Locate the cell with the specified text and output its [X, Y] center coordinate. 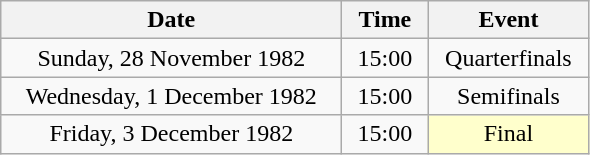
Time [385, 20]
Semifinals [508, 96]
Final [508, 134]
Date [172, 20]
Sunday, 28 November 1982 [172, 58]
Wednesday, 1 December 1982 [172, 96]
Friday, 3 December 1982 [172, 134]
Quarterfinals [508, 58]
Event [508, 20]
